Scan for the cell matching the given text and deliver its [x, y] coordinate at center. 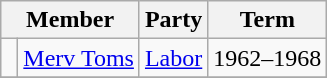
Member [70, 20]
Term [268, 20]
Labor [173, 58]
Merv Toms [79, 58]
1962–1968 [268, 58]
Party [173, 20]
